Search for the cell housing the specified text and yield its [X, Y] center coordinate. 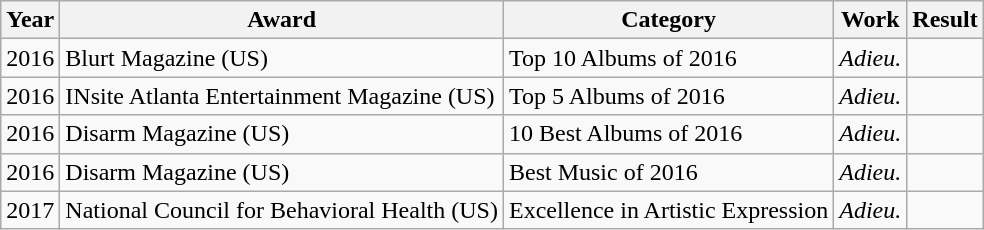
Award [282, 20]
10 Best Albums of 2016 [668, 134]
Work [870, 20]
2017 [30, 210]
National Council for Behavioral Health (US) [282, 210]
Year [30, 20]
Category [668, 20]
Top 10 Albums of 2016 [668, 58]
Excellence in Artistic Expression [668, 210]
Top 5 Albums of 2016 [668, 96]
INsite Atlanta Entertainment Magazine (US) [282, 96]
Result [945, 20]
Blurt Magazine (US) [282, 58]
Best Music of 2016 [668, 172]
